Output the (X, Y) coordinate of the center of the cell containing the given text.  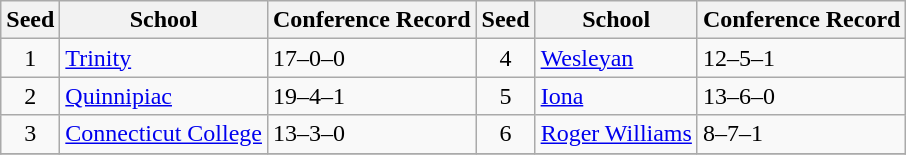
4 (506, 58)
17–0–0 (372, 58)
8–7–1 (802, 134)
12–5–1 (802, 58)
Quinnipiac (164, 96)
13–3–0 (372, 134)
Wesleyan (616, 58)
Iona (616, 96)
13–6–0 (802, 96)
Connecticut College (164, 134)
19–4–1 (372, 96)
5 (506, 96)
Trinity (164, 58)
1 (30, 58)
3 (30, 134)
2 (30, 96)
6 (506, 134)
Roger Williams (616, 134)
